Return the [x, y] coordinate for the center point of the cell that contains the specified text.  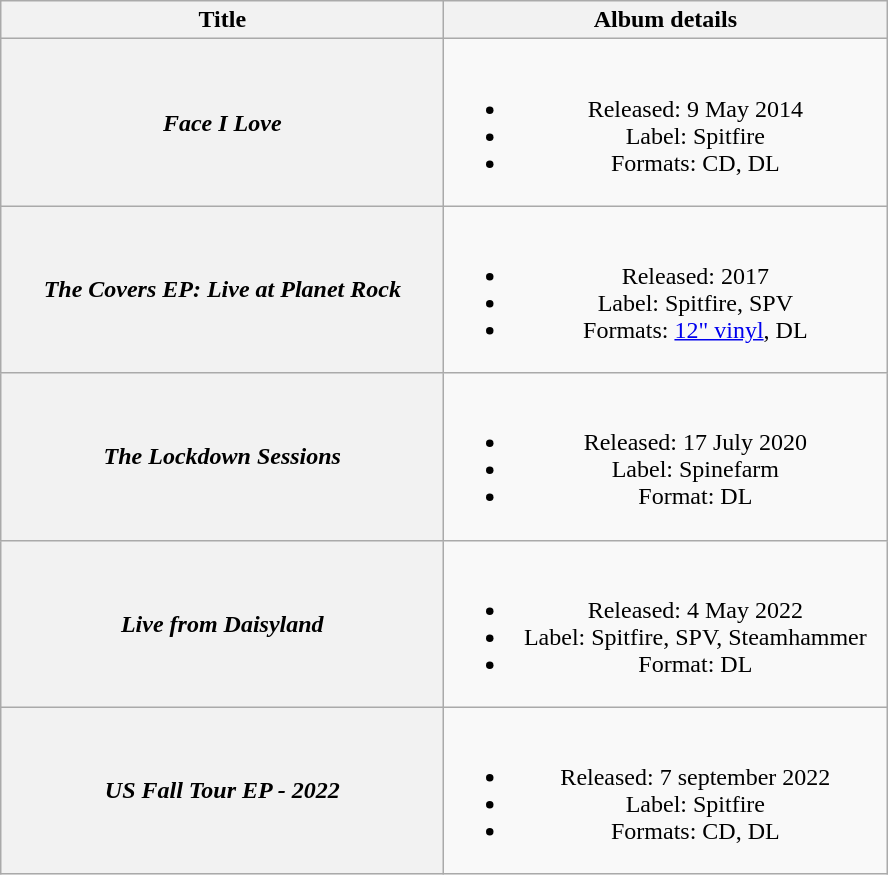
The Lockdown Sessions [222, 456]
Released: 2017Label: Spitfire, SPVFormats: 12" vinyl, DL [666, 290]
Live from Daisyland [222, 624]
Face I Love [222, 122]
Album details [666, 20]
Released: 7 september 2022Label: SpitfireFormats: CD, DL [666, 790]
Released: 9 May 2014Label: SpitfireFormats: CD, DL [666, 122]
The Covers EP: Live at Planet Rock [222, 290]
US Fall Tour EP - 2022 [222, 790]
Released: 17 July 2020Label: SpinefarmFormat: DL [666, 456]
Title [222, 20]
Released: 4 May 2022Label: Spitfire, SPV, SteamhammerFormat: DL [666, 624]
